Extract the [x, y] coordinate from the center of the cell holding the provided text.  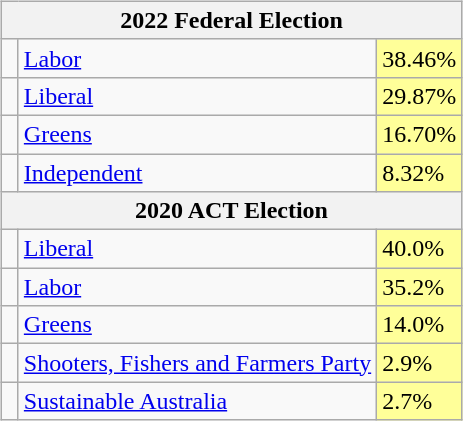
2.7% [420, 401]
14.0% [420, 325]
16.70% [420, 134]
Independent [197, 173]
29.87% [420, 96]
2022 Federal Election [231, 20]
2.9% [420, 363]
35.2% [420, 287]
38.46% [420, 58]
40.0% [420, 249]
Shooters, Fishers and Farmers Party [197, 363]
2020 ACT Election [231, 211]
8.32% [420, 173]
Sustainable Australia [197, 401]
